Output the [X, Y] coordinate of the center of the cell containing the given text.  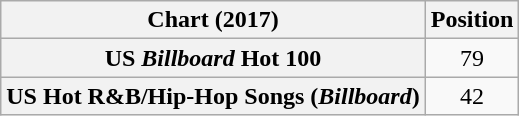
42 [472, 96]
79 [472, 58]
Position [472, 20]
Chart (2017) [213, 20]
US Hot R&B/Hip-Hop Songs (Billboard) [213, 96]
US Billboard Hot 100 [213, 58]
